Provide the [x, y] coordinate of the cell's center where the given text is located.  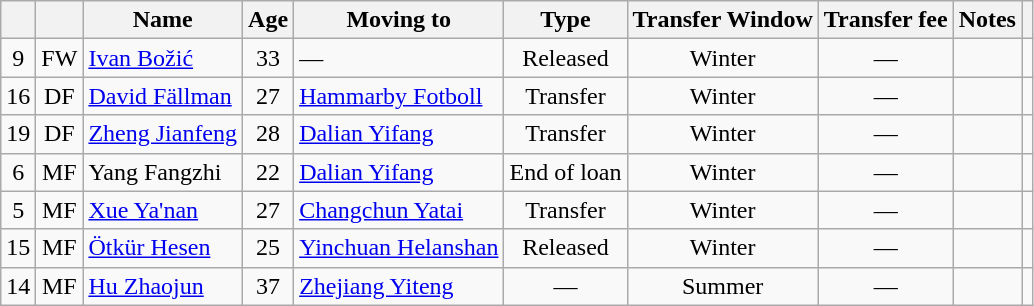
Zhejiang Yiteng [399, 286]
Yinchuan Helanshan [399, 248]
33 [268, 58]
14 [18, 286]
David Fällman [163, 96]
6 [18, 172]
37 [268, 286]
Ötkür Hesen [163, 248]
Hammarby Fotboll [399, 96]
Age [268, 20]
Summer [722, 286]
Hu Zhaojun [163, 286]
16 [18, 96]
5 [18, 210]
Xue Ya'nan [163, 210]
Transfer Window [722, 20]
Moving to [399, 20]
Type [566, 20]
Zheng Jianfeng [163, 134]
Name [163, 20]
Transfer fee [886, 20]
Yang Fangzhi [163, 172]
9 [18, 58]
Notes [987, 20]
19 [18, 134]
22 [268, 172]
15 [18, 248]
FW [60, 58]
End of loan [566, 172]
Ivan Božić [163, 58]
28 [268, 134]
Changchun Yatai [399, 210]
25 [268, 248]
